Provide the (x, y) coordinate of the cell's center where the given text is located.  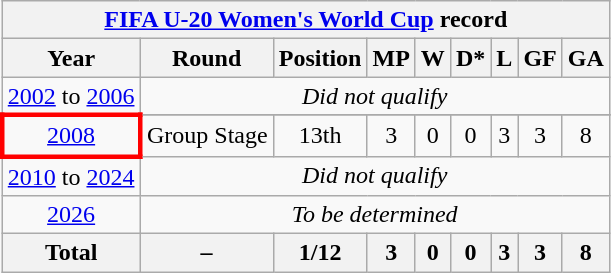
Total (71, 253)
Year (71, 58)
2008 (71, 136)
Position (320, 58)
D* (470, 58)
2010 to 2024 (71, 176)
1/12 (320, 253)
GA (586, 58)
W (432, 58)
L (504, 58)
To be determined (374, 215)
13th (320, 136)
Round (206, 58)
Group Stage (206, 136)
– (206, 253)
FIFA U-20 Women's World Cup record (306, 20)
2002 to 2006 (71, 96)
GF (540, 58)
2026 (71, 215)
MP (391, 58)
